Determine the (x, y) coordinate at the center of the cell enclosing the given text.  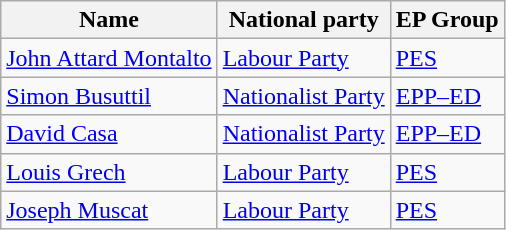
National party (304, 20)
Name (109, 20)
Joseph Muscat (109, 210)
David Casa (109, 134)
Simon Busuttil (109, 96)
John Attard Montalto (109, 58)
EP Group (447, 20)
Louis Grech (109, 172)
